Return the [X, Y] coordinate for the center point of the cell that contains the specified text.  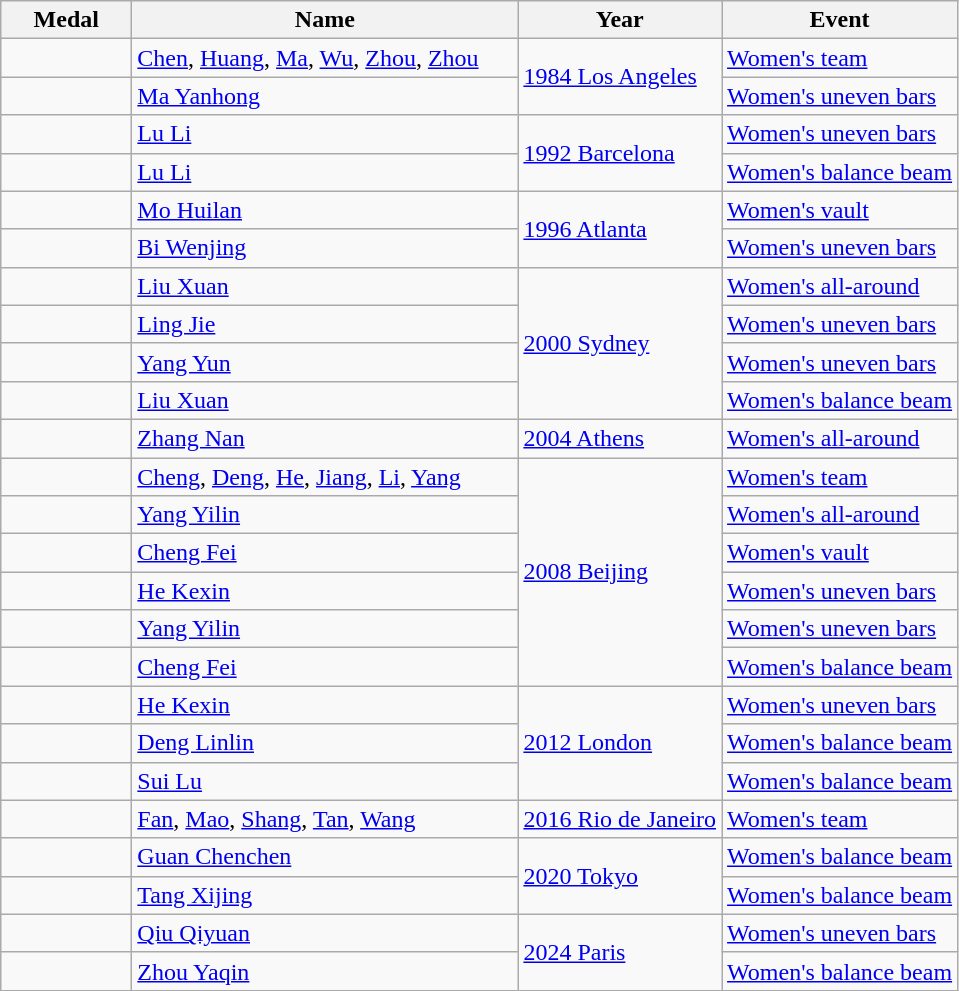
1996 Atlanta [620, 229]
2004 Athens [620, 438]
Qiu Qiyuan [325, 933]
Cheng, Deng, He, Jiang, Li, Yang [325, 477]
Sui Lu [325, 781]
1992 Barcelona [620, 153]
2024 Paris [620, 952]
Ling Jie [325, 324]
2020 Tokyo [620, 876]
2016 Rio de Janeiro [620, 819]
2012 London [620, 743]
Guan Chenchen [325, 857]
2000 Sydney [620, 343]
Medal [66, 20]
1984 Los Angeles [620, 77]
2008 Beijing [620, 572]
Deng Linlin [325, 743]
Zhou Yaqin [325, 971]
Chen, Huang, Ma, Wu, Zhou, Zhou [325, 58]
Name [325, 20]
Tang Xijing [325, 895]
Year [620, 20]
Mo Huilan [325, 210]
Ma Yanhong [325, 96]
Fan, Mao, Shang, Tan, Wang [325, 819]
Yang Yun [325, 362]
Bi Wenjing [325, 248]
Event [840, 20]
Zhang Nan [325, 438]
